Extract the (X, Y) coordinate from the center of the cell holding the provided text.  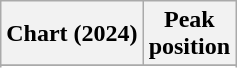
Peakposition (189, 34)
Chart (2024) (72, 34)
